Scan for the cell matching the given text and deliver its (X, Y) coordinate at center. 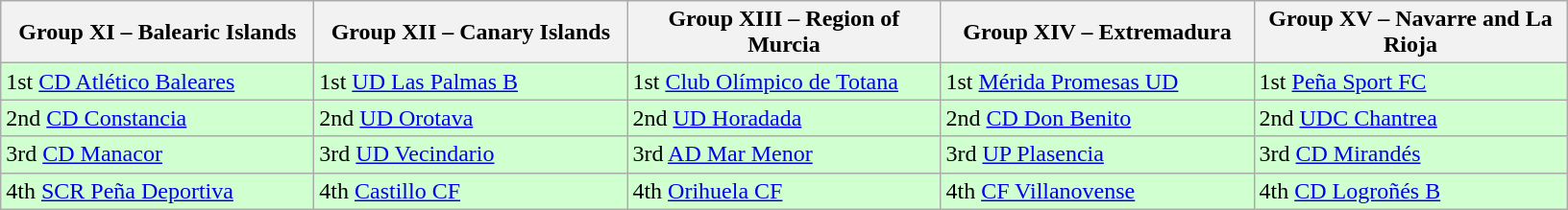
4th SCR Peña Deportiva (158, 191)
4th Castillo CF (471, 191)
2nd CD Constancia (158, 118)
2nd CD Don Benito (1097, 118)
1st Peña Sport FC (1410, 82)
1st CD Atlético Baleares (158, 82)
2nd UD Horadada (784, 118)
3rd UD Vecindario (471, 154)
3rd CD Mirandés (1410, 154)
3rd AD Mar Menor (784, 154)
2nd UDC Chantrea (1410, 118)
1st Club Olímpico de Totana (784, 82)
Group XIV – Extremadura (1097, 33)
3rd UP Plasencia (1097, 154)
4th CD Logroñés B (1410, 191)
Group XIII – Region of Murcia (784, 33)
4th Orihuela CF (784, 191)
3rd CD Manacor (158, 154)
Group XI – Balearic Islands (158, 33)
1st UD Las Palmas B (471, 82)
4th CF Villanovense (1097, 191)
Group XII – Canary Islands (471, 33)
2nd UD Orotava (471, 118)
1st Mérida Promesas UD (1097, 82)
Group XV – Navarre and La Rioja (1410, 33)
